Search for the cell housing the specified text and yield its [x, y] center coordinate. 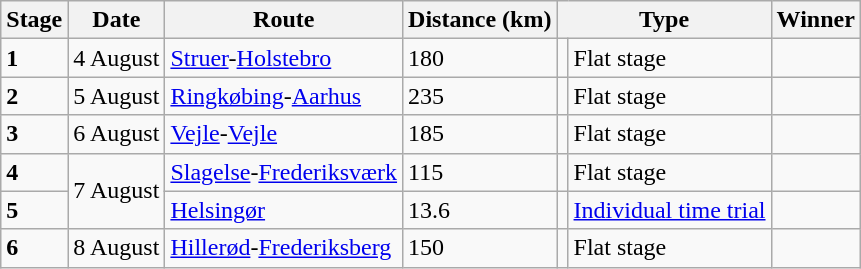
7 August [116, 191]
Ringkøbing-Aarhus [284, 96]
6 [34, 248]
Helsingør [284, 210]
3 [34, 134]
235 [480, 96]
Distance (km) [480, 20]
6 August [116, 134]
Slagelse-Frederiksværk [284, 172]
Struer-Holstebro [284, 58]
4 [34, 172]
Vejle-Vejle [284, 134]
Route [284, 20]
5 August [116, 96]
150 [480, 248]
Type [664, 20]
1 [34, 58]
Individual time trial [670, 210]
2 [34, 96]
Stage [34, 20]
180 [480, 58]
8 August [116, 248]
185 [480, 134]
4 August [116, 58]
Date [116, 20]
Winner [816, 20]
Hillerød-Frederiksberg [284, 248]
115 [480, 172]
5 [34, 210]
13.6 [480, 210]
